Locate the cell with the specified text and output its [X, Y] center coordinate. 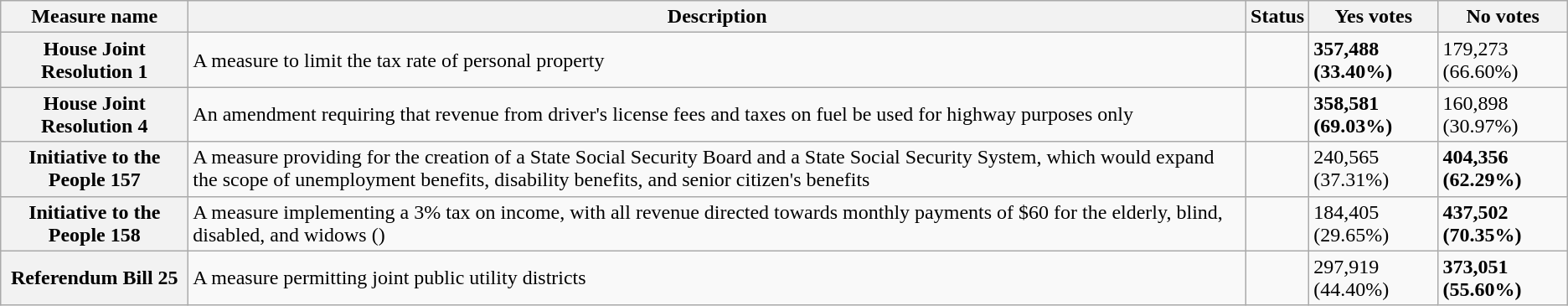
House Joint Resolution 1 [95, 60]
An amendment requiring that revenue from driver's license fees and taxes on fuel be used for highway purposes only [717, 114]
160,898 (30.97%) [1503, 114]
240,565 (37.31%) [1374, 169]
404,356 (62.29%) [1503, 169]
No votes [1503, 17]
179,273 (66.60%) [1503, 60]
358,581 (69.03%) [1374, 114]
Referendum Bill 25 [95, 278]
Initiative to the People 158 [95, 223]
373,051 (55.60%) [1503, 278]
Initiative to the People 157 [95, 169]
184,405 (29.65%) [1374, 223]
297,919 (44.40%) [1374, 278]
437,502 (70.35%) [1503, 223]
A measure implementing a 3% tax on income, with all revenue directed towards monthly payments of $60 for the elderly, blind, disabled, and widows () [717, 223]
Yes votes [1374, 17]
Status [1278, 17]
Measure name [95, 17]
A measure permitting joint public utility districts [717, 278]
Description [717, 17]
A measure to limit the tax rate of personal property [717, 60]
House Joint Resolution 4 [95, 114]
357,488 (33.40%) [1374, 60]
